For the text-containing cell, return its midpoint in (x, y) coordinate format. 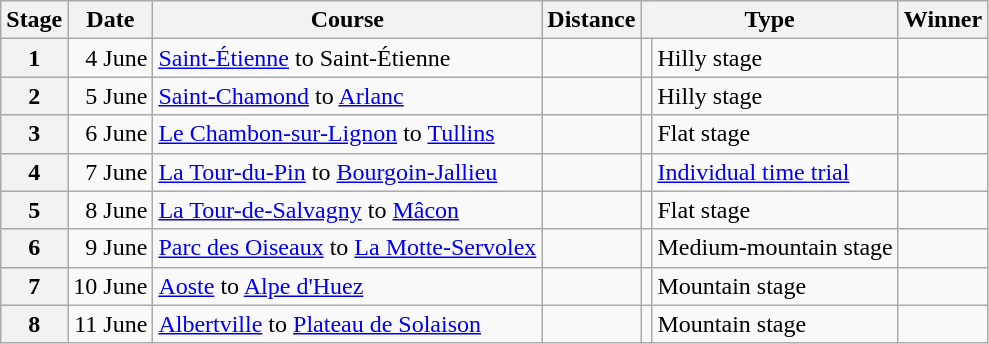
Saint-Chamond to Arlanc (348, 96)
6 (34, 248)
Distance (592, 20)
Date (110, 20)
Parc des Oiseaux to La Motte-Servolex (348, 248)
4 June (110, 58)
1 (34, 58)
9 June (110, 248)
8 (34, 324)
7 (34, 286)
La Tour-de-Salvagny to Mâcon (348, 210)
11 June (110, 324)
6 June (110, 134)
Albertville to Plateau de Solaison (348, 324)
2 (34, 96)
5 June (110, 96)
8 June (110, 210)
Individual time trial (775, 172)
Winner (942, 20)
Saint-Étienne to Saint-Étienne (348, 58)
Le Chambon-sur-Lignon to Tullins (348, 134)
Aoste to Alpe d'Huez (348, 286)
3 (34, 134)
Type (770, 20)
Stage (34, 20)
Course (348, 20)
4 (34, 172)
7 June (110, 172)
10 June (110, 286)
La Tour-du-Pin to Bourgoin-Jallieu (348, 172)
Medium-mountain stage (775, 248)
5 (34, 210)
